Find where the given text appears and provide that cell's center as [X, Y] coordinate. 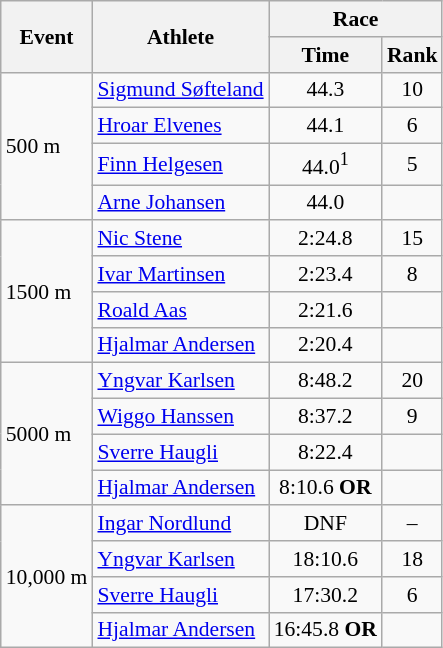
20 [412, 381]
16:45.8 OR [326, 630]
Arne Johansen [180, 203]
44.1 [326, 126]
Ingar Nordlund [180, 524]
9 [412, 417]
8:10.6 OR [326, 488]
Ivar Martinsen [180, 274]
8:22.4 [326, 452]
1500 m [47, 292]
– [412, 524]
Time [326, 55]
44.01 [326, 164]
10 [412, 90]
2:24.8 [326, 239]
44.3 [326, 90]
2:20.4 [326, 345]
44.0 [326, 203]
Sigmund Søfteland [180, 90]
500 m [47, 146]
Roald Aas [180, 310]
Hroar Elvenes [180, 126]
5000 m [47, 434]
Nic Stene [180, 239]
Event [47, 36]
2:21.6 [326, 310]
15 [412, 239]
5 [412, 164]
Athlete [180, 36]
8:48.2 [326, 381]
18 [412, 559]
10,000 m [47, 577]
18:10.6 [326, 559]
Rank [412, 55]
Race [356, 19]
DNF [326, 524]
Finn Helgesen [180, 164]
8 [412, 274]
8:37.2 [326, 417]
Wiggo Hanssen [180, 417]
17:30.2 [326, 595]
2:23.4 [326, 274]
